Provide the (x, y) coordinate of the cell's center where the given text is located.  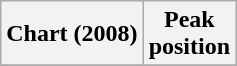
Chart (2008) (72, 34)
Peakposition (189, 34)
